Identify which cell holds the provided text, then report its [x, y] central coordinate. 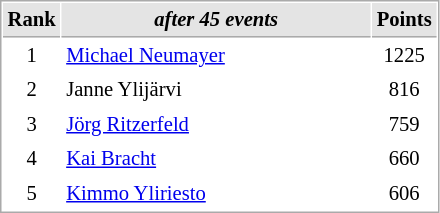
Points [404, 20]
1225 [404, 56]
816 [404, 90]
Michael Neumayer [216, 56]
Janne Ylijärvi [216, 90]
Jörg Ritzerfeld [216, 124]
Kimmo Yliriesto [216, 194]
759 [404, 124]
Kai Bracht [216, 158]
4 [32, 158]
after 45 events [216, 20]
606 [404, 194]
660 [404, 158]
2 [32, 90]
5 [32, 194]
1 [32, 56]
Rank [32, 20]
3 [32, 124]
